Identify which cell holds the provided text, then report its (x, y) central coordinate. 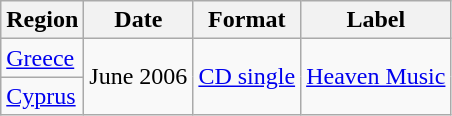
Label (376, 20)
Format (247, 20)
Heaven Music (376, 77)
Cyprus (42, 96)
Date (138, 20)
CD single (247, 77)
June 2006 (138, 77)
Greece (42, 58)
Region (42, 20)
